Output the (X, Y) coordinate of the center of the cell containing the given text.  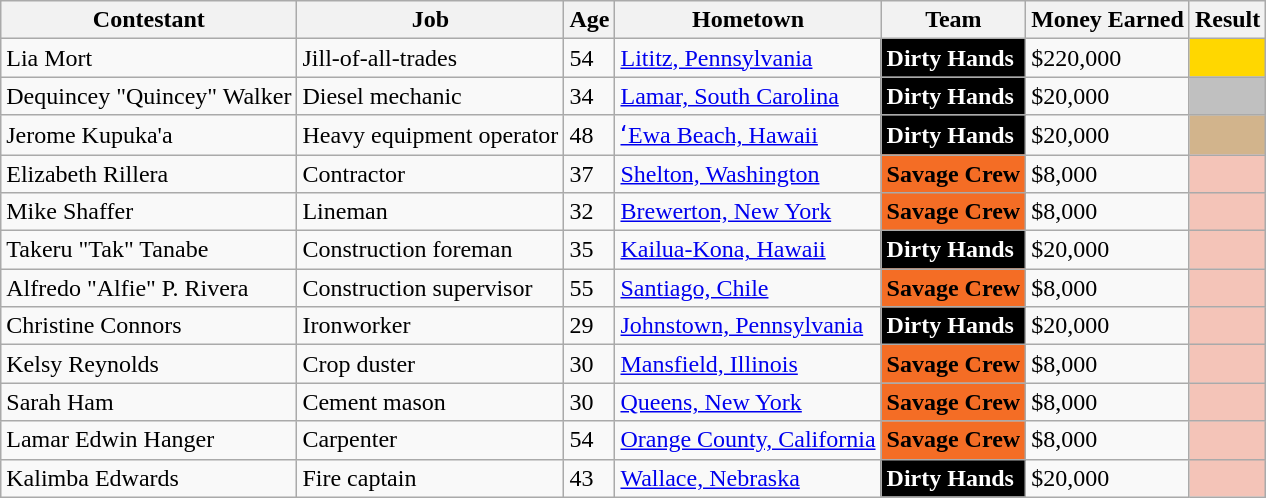
Alfredo "Alfie" P. Rivera (149, 288)
Christine Connors (149, 326)
Lineman (430, 212)
55 (590, 288)
Takeru "Tak" Tanabe (149, 250)
Age (590, 20)
Lia Mort (149, 58)
Contestant (149, 20)
Sarah Ham (149, 402)
Shelton, Washington (748, 173)
Johnstown, Pennsylvania (748, 326)
Cement mason (430, 402)
29 (590, 326)
Team (954, 20)
Jill-of-all-trades (430, 58)
Mansfield, Illinois (748, 364)
Hometown (748, 20)
Orange County, California (748, 440)
Lamar Edwin Hanger (149, 440)
Diesel mechanic (430, 96)
Ironworker (430, 326)
34 (590, 96)
32 (590, 212)
Contractor (430, 173)
Queens, New York (748, 402)
Crop duster (430, 364)
Wallace, Nebraska (748, 478)
Elizabeth Rillera (149, 173)
Construction foreman (430, 250)
Construction supervisor (430, 288)
Result (1227, 20)
37 (590, 173)
Kelsy Reynolds (149, 364)
43 (590, 478)
48 (590, 135)
Lamar, South Carolina (748, 96)
Carpenter (430, 440)
Mike Shaffer (149, 212)
Dequincey "Quincey" Walker (149, 96)
Fire captain (430, 478)
Jerome Kupuka'a (149, 135)
Kalimba Edwards (149, 478)
Money Earned (1108, 20)
Brewerton, New York (748, 212)
ʻEwa Beach, Hawaii (748, 135)
Lititz, Pennsylvania (748, 58)
Heavy equipment operator (430, 135)
$220,000 (1108, 58)
Santiago, Chile (748, 288)
Job (430, 20)
35 (590, 250)
Kailua-Kona, Hawaii (748, 250)
